Pinpoint the cell where the given text exists, returning its [X, Y] midpoint coordinate. 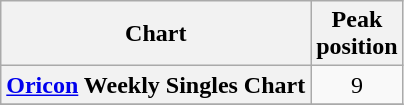
Peakposition [357, 34]
Oricon Weekly Singles Chart [156, 85]
Chart [156, 34]
9 [357, 85]
